Find where the given text appears and provide that cell's center as (X, Y) coordinate. 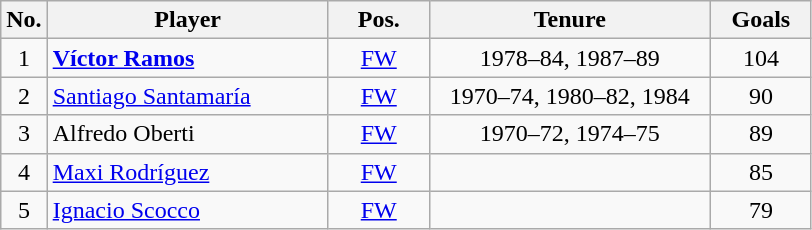
2 (24, 96)
1970–74, 1980–82, 1984 (570, 96)
90 (760, 96)
Pos. (378, 20)
Maxi Rodríguez (188, 172)
Ignacio Scocco (188, 210)
5 (24, 210)
Tenure (570, 20)
1 (24, 58)
4 (24, 172)
Player (188, 20)
Alfredo Oberti (188, 134)
85 (760, 172)
1978–84, 1987–89 (570, 58)
Goals (760, 20)
Víctor Ramos (188, 58)
89 (760, 134)
104 (760, 58)
No. (24, 20)
1970–72, 1974–75 (570, 134)
79 (760, 210)
3 (24, 134)
Santiago Santamaría (188, 96)
